Find where the given text appears and provide that cell's center as [x, y] coordinate. 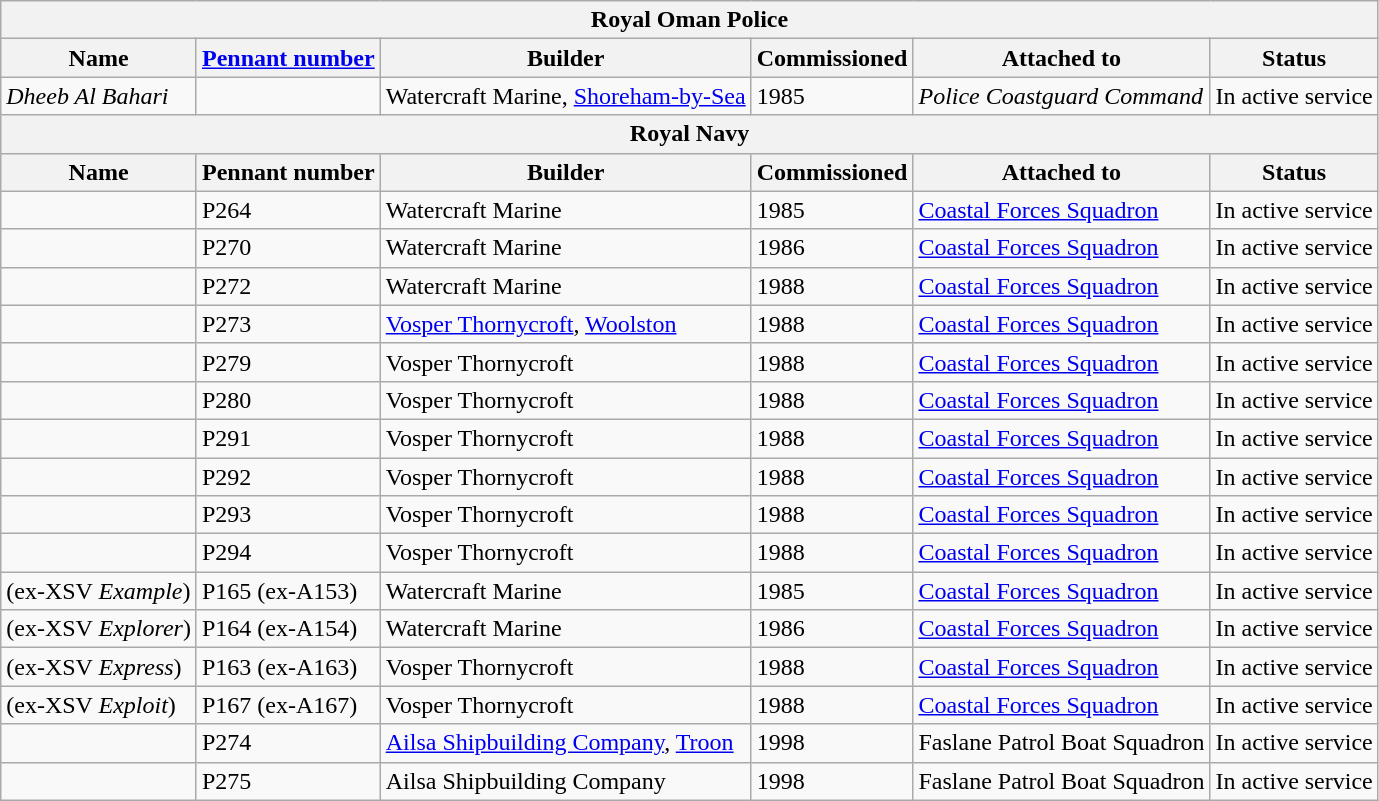
P292 [288, 477]
Police Coastguard Command [1062, 96]
Ailsa Shipbuilding Company, Troon [566, 743]
P293 [288, 515]
P279 [288, 362]
Ailsa Shipbuilding Company [566, 781]
Dheeb Al Bahari [99, 96]
Royal Navy [690, 134]
P272 [288, 286]
P280 [288, 400]
P275 [288, 781]
P270 [288, 248]
P167 (ex-A167) [288, 705]
P264 [288, 210]
Royal Oman Police [690, 20]
P273 [288, 324]
(ex-XSV Example) [99, 591]
(ex-XSV Express) [99, 667]
P291 [288, 438]
(ex-XSV Exploit) [99, 705]
Watercraft Marine, Shoreham-by-Sea [566, 96]
P294 [288, 553]
P164 (ex-A154) [288, 629]
P165 (ex-A153) [288, 591]
P163 (ex-A163) [288, 667]
P274 [288, 743]
(ex-XSV Explorer) [99, 629]
Vosper Thornycroft, Woolston [566, 324]
